Identify which cell holds the provided text, then report its [X, Y] central coordinate. 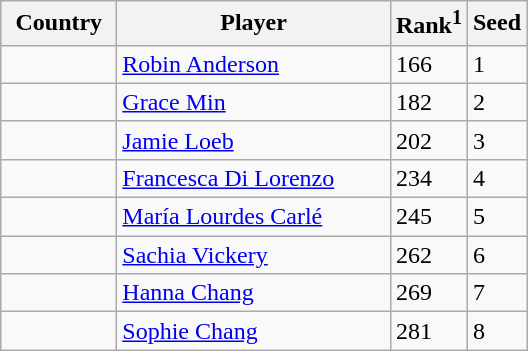
182 [428, 102]
Hanna Chang [254, 293]
7 [496, 293]
Rank1 [428, 24]
Seed [496, 24]
Sophie Chang [254, 331]
Player [254, 24]
4 [496, 178]
Sachia Vickery [254, 255]
Jamie Loeb [254, 140]
281 [428, 331]
2 [496, 102]
8 [496, 331]
262 [428, 255]
María Lourdes Carlé [254, 217]
1 [496, 64]
5 [496, 217]
Country [59, 24]
3 [496, 140]
Francesca Di Lorenzo [254, 178]
269 [428, 293]
Robin Anderson [254, 64]
234 [428, 178]
Grace Min [254, 102]
6 [496, 255]
166 [428, 64]
245 [428, 217]
202 [428, 140]
